Detect which cell encompasses the target text, then output its (X, Y) center coordinate. 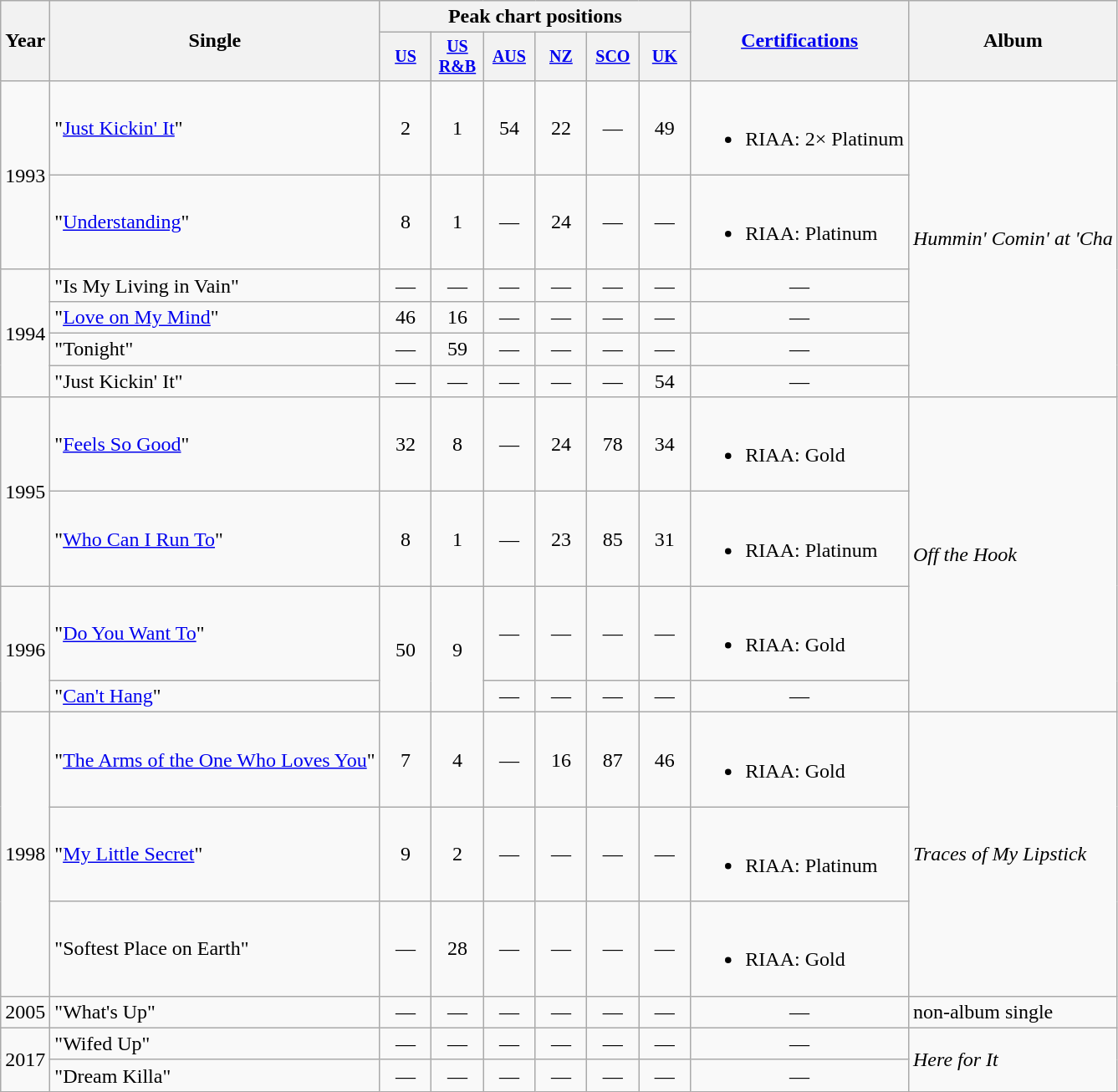
Single (215, 41)
49 (665, 127)
"Is My Living in Vain" (215, 285)
"My Little Secret" (215, 855)
Album (1013, 41)
NZ (561, 57)
22 (561, 127)
"Softest Place on Earth" (215, 948)
"Dream Killa" (215, 1075)
34 (665, 445)
non-album single (1013, 1012)
4 (457, 759)
1994 (25, 333)
7 (406, 759)
Peak chart positions (535, 17)
1995 (25, 492)
Hummin' Comin' at 'Cha (1013, 238)
"Who Can I Run To" (215, 538)
SCO (613, 57)
"Understanding" (215, 222)
RIAA: 2× Platinum (799, 127)
"Wifed Up" (215, 1044)
Traces of My Lipstick (1013, 855)
"Feels So Good" (215, 445)
Here for It (1013, 1059)
78 (613, 445)
59 (457, 350)
Year (25, 41)
50 (406, 649)
31 (665, 538)
UK (665, 57)
"Tonight" (215, 350)
87 (613, 759)
"What's Up" (215, 1012)
Off the Hook (1013, 555)
AUS (509, 57)
US R&B (457, 57)
23 (561, 538)
2005 (25, 1012)
"Do You Want To" (215, 634)
1993 (25, 175)
Certifications (799, 41)
1998 (25, 855)
32 (406, 445)
2017 (25, 1059)
US (406, 57)
85 (613, 538)
"Love on My Mind" (215, 317)
"Can't Hang" (215, 697)
1996 (25, 649)
"The Arms of the One Who Loves You" (215, 759)
28 (457, 948)
